Return the (X, Y) coordinate for the center point of the cell that contains the specified text.  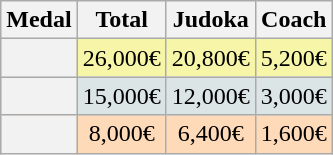
20,800€ (210, 58)
Coach (294, 20)
5,200€ (294, 58)
8,000€ (122, 134)
6,400€ (210, 134)
12,000€ (210, 96)
3,000€ (294, 96)
Medal (39, 20)
15,000€ (122, 96)
Judoka (210, 20)
26,000€ (122, 58)
Total (122, 20)
1,600€ (294, 134)
